Extract the [x, y] coordinate from the center of the cell holding the provided text.  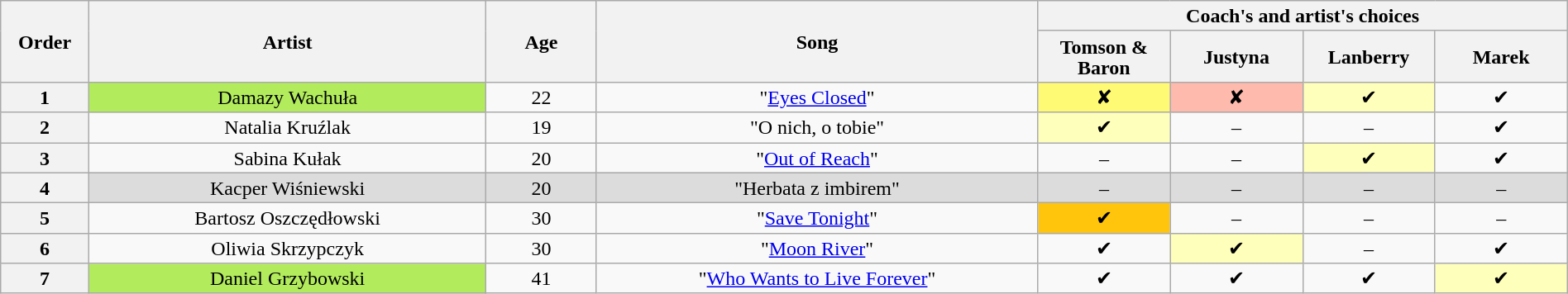
"O nich, o tobie" [817, 127]
Lanberry [1369, 56]
6 [45, 248]
"Moon River" [817, 248]
3 [45, 157]
"Eyes Closed" [817, 97]
"Out of Reach" [817, 157]
22 [541, 97]
7 [45, 279]
Justyna [1236, 56]
Age [541, 41]
19 [541, 127]
Tomson & Baron [1104, 56]
Song [817, 41]
4 [45, 188]
"Herbata z imbirem" [817, 188]
Natalia Kruźlak [287, 127]
5 [45, 218]
Artist [287, 41]
Oliwia Skrzypczyk [287, 248]
Sabina Kułak [287, 157]
2 [45, 127]
Daniel Grzybowski [287, 279]
Bartosz Oszczędłowski [287, 218]
Coach's and artist's choices [1303, 17]
"Save Tonight" [817, 218]
41 [541, 279]
"Who Wants to Live Forever" [817, 279]
Kacper Wiśniewski [287, 188]
Damazy Wachuła [287, 97]
Marek [1501, 56]
1 [45, 97]
Order [45, 41]
